Scan for the cell matching the given text and deliver its [X, Y] coordinate at center. 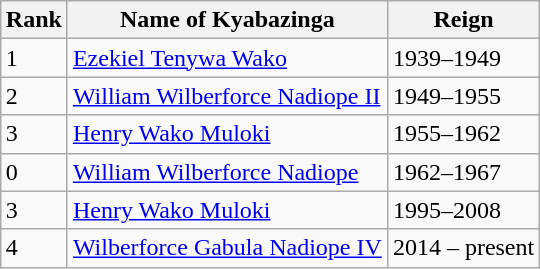
2 [34, 96]
1995–2008 [463, 210]
Wilberforce Gabula Nadiope IV [227, 248]
1962–1967 [463, 172]
Reign [463, 20]
1 [34, 58]
1949–1955 [463, 96]
William Wilberforce Nadiope II [227, 96]
Ezekiel Tenywa Wako [227, 58]
0 [34, 172]
William Wilberforce Nadiope [227, 172]
Rank [34, 20]
1939–1949 [463, 58]
2014 – present [463, 248]
1955–1962 [463, 134]
Name of Kyabazinga [227, 20]
4 [34, 248]
